Detect which cell encompasses the target text, then output its [X, Y] center coordinate. 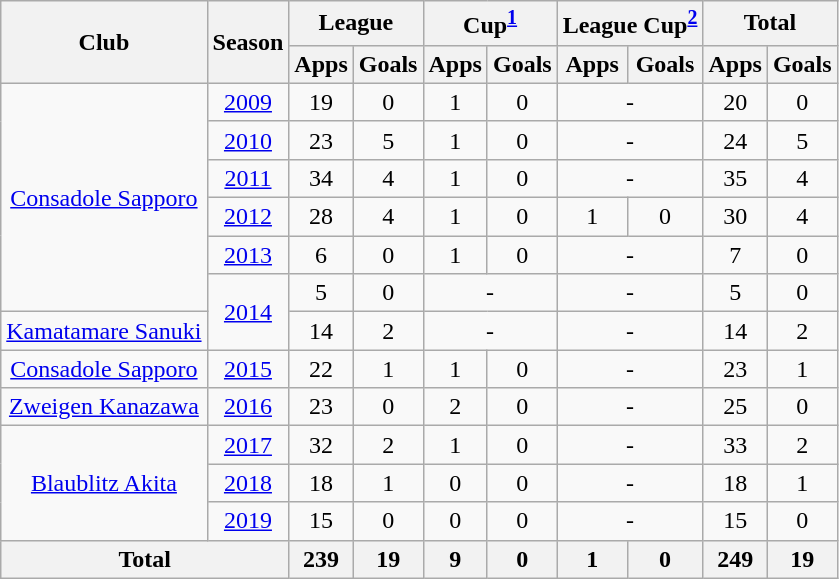
2010 [248, 140]
35 [735, 178]
20 [735, 102]
2015 [248, 369]
2018 [248, 483]
9 [455, 559]
25 [735, 407]
2014 [248, 312]
6 [321, 255]
Club [104, 42]
Cup1 [490, 24]
239 [321, 559]
League Cup2 [630, 24]
League [356, 24]
Blaublitz Akita [104, 483]
28 [321, 217]
2011 [248, 178]
2012 [248, 217]
32 [321, 445]
Zweigen Kanazawa [104, 407]
Season [248, 42]
24 [735, 140]
34 [321, 178]
2017 [248, 445]
2013 [248, 255]
22 [321, 369]
249 [735, 559]
30 [735, 217]
Kamatamare Sanuki [104, 331]
2019 [248, 521]
2009 [248, 102]
2016 [248, 407]
7 [735, 255]
33 [735, 445]
